Output the (X, Y) coordinate of the center of the cell containing the given text.  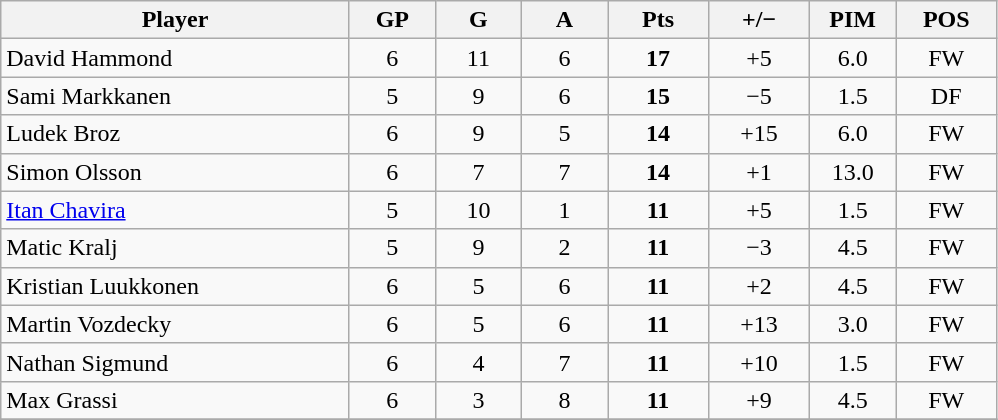
+13 (760, 324)
G (478, 20)
POS (946, 20)
Matic Kralj (176, 248)
+10 (760, 362)
PIM (853, 20)
GP (392, 20)
Kristian Luukkonen (176, 286)
David Hammond (176, 58)
−5 (760, 96)
+/− (760, 20)
A (564, 20)
Martin Vozdecky (176, 324)
Ludek Broz (176, 134)
17 (658, 58)
−3 (760, 248)
1 (564, 210)
+15 (760, 134)
Sami Markkanen (176, 96)
15 (658, 96)
Simon Olsson (176, 172)
3 (478, 400)
3.0 (853, 324)
Nathan Sigmund (176, 362)
4 (478, 362)
Max Grassi (176, 400)
Pts (658, 20)
+1 (760, 172)
13.0 (853, 172)
10 (478, 210)
+2 (760, 286)
2 (564, 248)
Player (176, 20)
DF (946, 96)
8 (564, 400)
Itan Chavira (176, 210)
+9 (760, 400)
